Return [X, Y] of the center of cell containing provided text 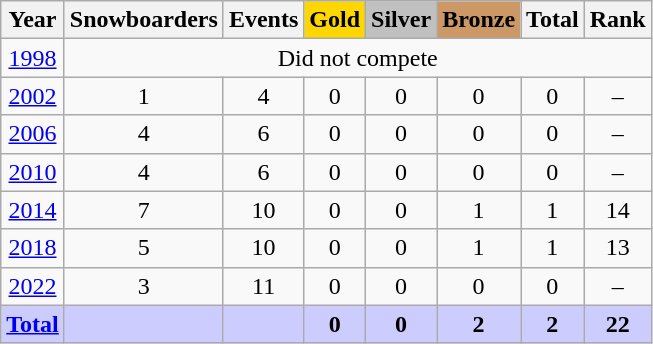
Rank [618, 20]
3 [144, 286]
11 [263, 286]
2018 [33, 248]
22 [618, 324]
Bronze [479, 20]
Snowboarders [144, 20]
7 [144, 210]
2022 [33, 286]
13 [618, 248]
Year [33, 20]
Events [263, 20]
Silver [402, 20]
2002 [33, 96]
2014 [33, 210]
1998 [33, 58]
14 [618, 210]
5 [144, 248]
Did not compete [358, 58]
2006 [33, 134]
2010 [33, 172]
Gold [335, 20]
